Capture the cell that displays the provided text and extract its (X, Y) central coordinate. 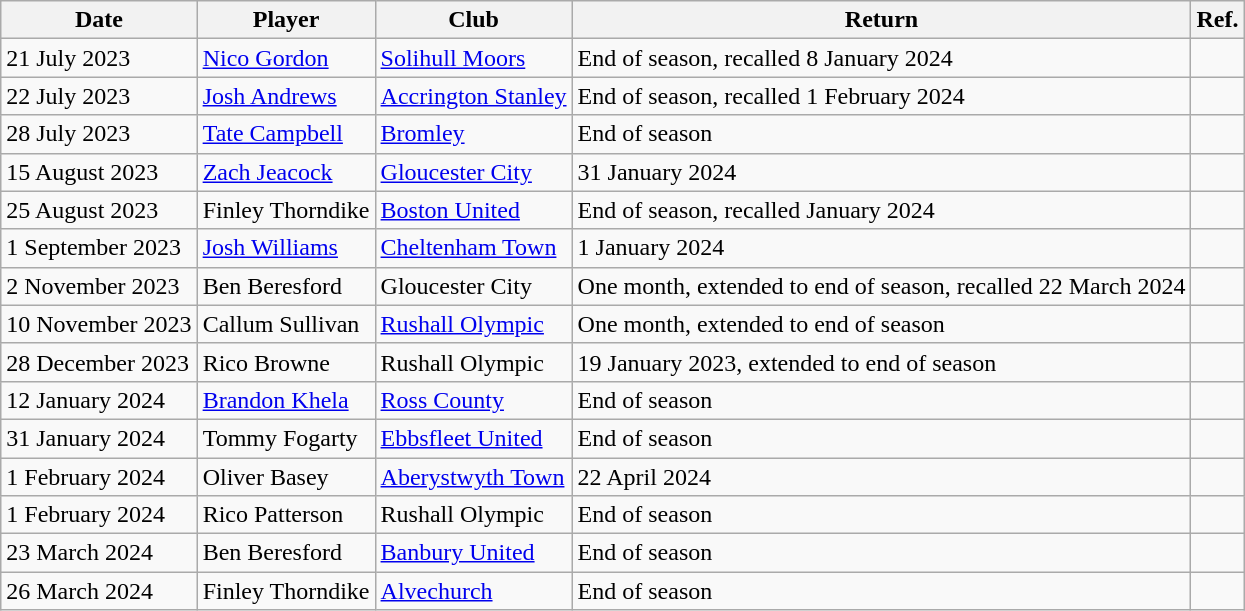
Tommy Fogarty (286, 438)
Club (474, 20)
Rico Browne (286, 362)
Tate Campbell (286, 134)
1 January 2024 (882, 248)
28 December 2023 (99, 362)
Alvechurch (474, 591)
Solihull Moors (474, 58)
22 April 2024 (882, 477)
Ref. (1218, 20)
Josh Williams (286, 248)
End of season, recalled January 2024 (882, 210)
21 July 2023 (99, 58)
Aberystwyth Town (474, 477)
22 July 2023 (99, 96)
Callum Sullivan (286, 324)
Zach Jeacock (286, 172)
1 September 2023 (99, 248)
Rico Patterson (286, 515)
Boston United (474, 210)
Cheltenham Town (474, 248)
Accrington Stanley (474, 96)
25 August 2023 (99, 210)
Josh Andrews (286, 96)
Banbury United (474, 553)
Oliver Basey (286, 477)
Brandon Khela (286, 400)
Ross County (474, 400)
Date (99, 20)
15 August 2023 (99, 172)
10 November 2023 (99, 324)
End of season, recalled 1 February 2024 (882, 96)
23 March 2024 (99, 553)
Nico Gordon (286, 58)
2 November 2023 (99, 286)
Ebbsfleet United (474, 438)
Return (882, 20)
28 July 2023 (99, 134)
Player (286, 20)
26 March 2024 (99, 591)
One month, extended to end of season, recalled 22 March 2024 (882, 286)
Bromley (474, 134)
End of season, recalled 8 January 2024 (882, 58)
12 January 2024 (99, 400)
19 January 2023, extended to end of season (882, 362)
One month, extended to end of season (882, 324)
